Extract the [x, y] coordinate from the center of the cell holding the provided text.  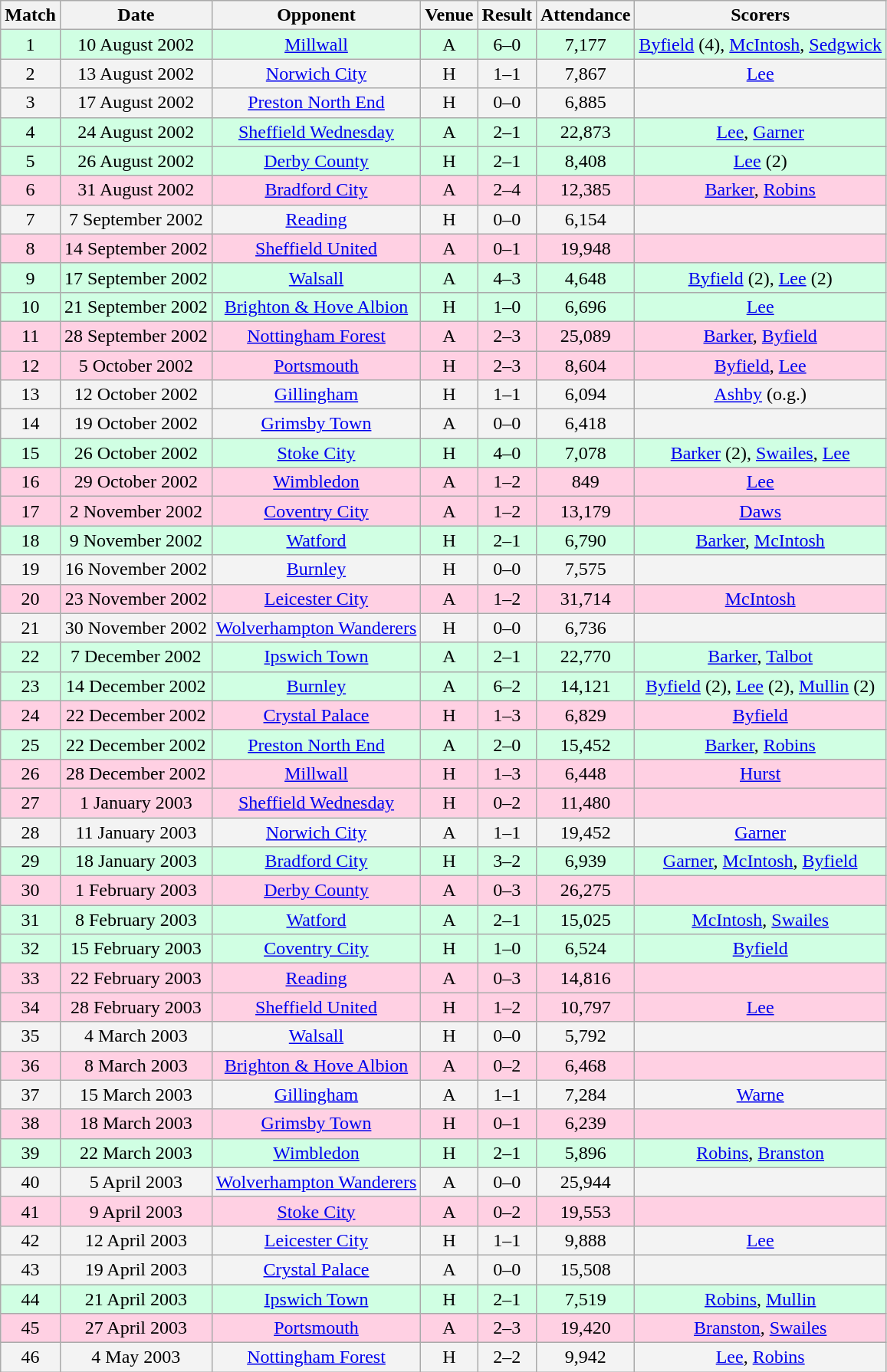
42 [31, 1240]
7,519 [585, 1299]
14 September 2002 [136, 248]
Lee (2) [761, 161]
22,873 [585, 132]
6,829 [585, 715]
30 November 2002 [136, 628]
Barker, Byfield [761, 336]
46 [31, 1357]
1 [31, 44]
Byfield, Lee [761, 366]
25,089 [585, 336]
15,452 [585, 744]
5,792 [585, 1036]
41 [31, 1211]
7 December 2002 [136, 657]
30 [31, 891]
Branston, Swailes [761, 1328]
6 [31, 190]
12 April 2003 [136, 1240]
Lee, Robins [761, 1357]
25 [31, 744]
19,420 [585, 1328]
13 [31, 395]
2–0 [507, 744]
28 September 2002 [136, 336]
Hurst [761, 773]
35 [31, 1036]
14 [31, 424]
26 August 2002 [136, 161]
7 September 2002 [136, 219]
31 [31, 920]
Warne [761, 1095]
3 [31, 103]
6–0 [507, 44]
9 November 2002 [136, 540]
4,648 [585, 277]
14 December 2002 [136, 686]
Byfield (2), Lee (2), Mullin (2) [761, 686]
McIntosh [761, 599]
13,179 [585, 511]
19,452 [585, 832]
5,896 [585, 1153]
6,154 [585, 219]
Garner, McIntosh, Byfield [761, 862]
3–2 [507, 862]
7,177 [585, 44]
9,888 [585, 1240]
6,885 [585, 103]
12 October 2002 [136, 395]
6,790 [585, 540]
18 January 2003 [136, 862]
7,867 [585, 74]
6,939 [585, 862]
33 [31, 978]
17 August 2002 [136, 103]
19 October 2002 [136, 424]
McIntosh, Swailes [761, 920]
19,553 [585, 1211]
37 [31, 1095]
6,094 [585, 395]
4 May 2003 [136, 1357]
26 [31, 773]
34 [31, 1007]
Venue [449, 15]
7 [31, 219]
6,696 [585, 307]
15,025 [585, 920]
39 [31, 1153]
4–3 [507, 277]
Daws [761, 511]
16 November 2002 [136, 569]
Lee, Garner [761, 132]
12 [31, 366]
9,942 [585, 1357]
Barker, McIntosh [761, 540]
Robins, Branston [761, 1153]
11,480 [585, 803]
9 [31, 277]
7,575 [585, 569]
28 February 2003 [136, 1007]
6,418 [585, 424]
5 [31, 161]
29 [31, 862]
7,078 [585, 453]
45 [31, 1328]
Result [507, 15]
Byfield (4), McIntosh, Sedgwick [761, 44]
15,508 [585, 1269]
Barker, Talbot [761, 657]
8 March 2003 [136, 1065]
22 March 2003 [136, 1153]
28 December 2002 [136, 773]
11 January 2003 [136, 832]
10 August 2002 [136, 44]
Garner [761, 832]
Robins, Mullin [761, 1299]
15 February 2003 [136, 949]
21 September 2002 [136, 307]
Barker (2), Swailes, Lee [761, 453]
25,944 [585, 1182]
6–2 [507, 686]
8,408 [585, 161]
Scorers [761, 15]
18 March 2003 [136, 1124]
20 [31, 599]
4 [31, 132]
28 [31, 832]
5 October 2002 [136, 366]
38 [31, 1124]
21 [31, 628]
19 April 2003 [136, 1269]
Ashby (o.g.) [761, 395]
8 February 2003 [136, 920]
31 August 2002 [136, 190]
849 [585, 482]
17 September 2002 [136, 277]
15 [31, 453]
Byfield (2), Lee (2) [761, 277]
6,448 [585, 773]
14,816 [585, 978]
18 [31, 540]
6,736 [585, 628]
22,770 [585, 657]
4–0 [507, 453]
24 [31, 715]
13 August 2002 [136, 74]
12,385 [585, 190]
11 [31, 336]
10 [31, 307]
2 [31, 74]
Date [136, 15]
16 [31, 482]
2 November 2002 [136, 511]
26,275 [585, 891]
Opponent [316, 15]
8,604 [585, 366]
8 [31, 248]
36 [31, 1065]
22 [31, 657]
23 November 2002 [136, 599]
Match [31, 15]
21 April 2003 [136, 1299]
44 [31, 1299]
40 [31, 1182]
9 April 2003 [136, 1211]
6,524 [585, 949]
6,239 [585, 1124]
19 [31, 569]
32 [31, 949]
27 April 2003 [136, 1328]
Attendance [585, 15]
10,797 [585, 1007]
43 [31, 1269]
27 [31, 803]
26 October 2002 [136, 453]
7,284 [585, 1095]
23 [31, 686]
4 March 2003 [136, 1036]
1 February 2003 [136, 891]
31,714 [585, 599]
2–4 [507, 190]
17 [31, 511]
14,121 [585, 686]
15 March 2003 [136, 1095]
29 October 2002 [136, 482]
19,948 [585, 248]
24 August 2002 [136, 132]
22 February 2003 [136, 978]
6,468 [585, 1065]
5 April 2003 [136, 1182]
2–2 [507, 1357]
1 January 2003 [136, 803]
